Return [X, Y] of the center of cell containing provided text 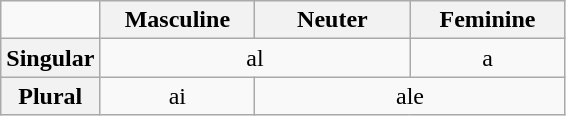
ale [410, 96]
ai [178, 96]
Plural [50, 96]
Feminine [488, 20]
Masculine [178, 20]
a [488, 58]
Neuter [332, 20]
Singular [50, 58]
al [255, 58]
